Find where the given text appears and provide that cell's center as [x, y] coordinate. 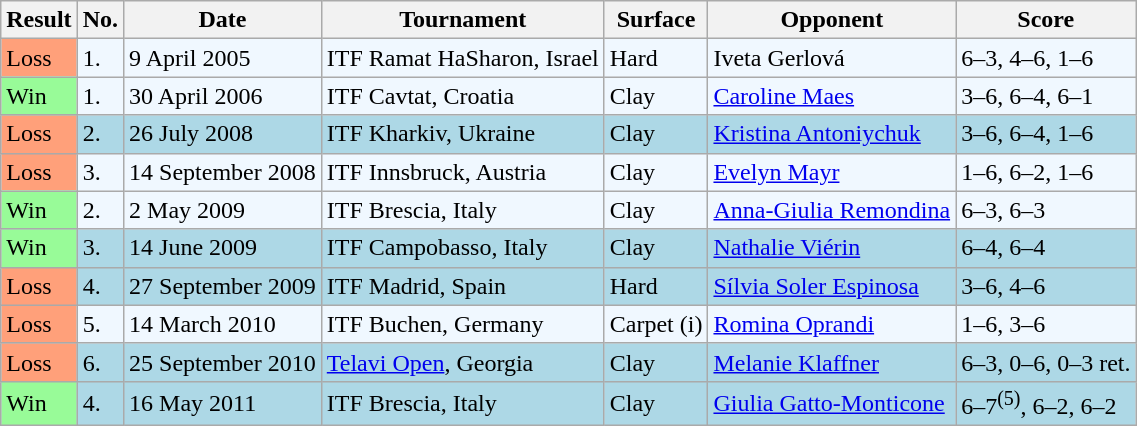
6–3, 0–6, 0–3 ret. [1046, 362]
1–6, 3–6 [1046, 324]
No. [100, 20]
2 May 2009 [223, 210]
ITF Ramat HaSharon, Israel [462, 58]
Evelyn Mayr [832, 172]
14 March 2010 [223, 324]
27 September 2009 [223, 286]
Anna-Giulia Remondina [832, 210]
16 May 2011 [223, 404]
Score [1046, 20]
3–6, 6–4, 6–1 [1046, 96]
ITF Buchen, Germany [462, 324]
Carpet (i) [656, 324]
Kristina Antoniychuk [832, 134]
6–3, 4–6, 1–6 [1046, 58]
Nathalie Viérin [832, 248]
ITF Campobasso, Italy [462, 248]
Melanie Klaffner [832, 362]
Result [39, 20]
14 June 2009 [223, 248]
6–7(5), 6–2, 6–2 [1046, 404]
6–3, 6–3 [1046, 210]
25 September 2010 [223, 362]
6. [100, 362]
Romina Oprandi [832, 324]
Sílvia Soler Espinosa [832, 286]
ITF Innsbruck, Austria [462, 172]
30 April 2006 [223, 96]
Telavi Open, Georgia [462, 362]
Tournament [462, 20]
14 September 2008 [223, 172]
9 April 2005 [223, 58]
26 July 2008 [223, 134]
Caroline Maes [832, 96]
ITF Cavtat, Croatia [462, 96]
Surface [656, 20]
3–6, 6–4, 1–6 [1046, 134]
Opponent [832, 20]
3–6, 4–6 [1046, 286]
Iveta Gerlová [832, 58]
ITF Kharkiv, Ukraine [462, 134]
5. [100, 324]
6–4, 6–4 [1046, 248]
Date [223, 20]
Giulia Gatto-Monticone [832, 404]
ITF Madrid, Spain [462, 286]
1–6, 6–2, 1–6 [1046, 172]
